Extract the (X, Y) coordinate from the center of the cell holding the provided text.  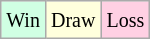
Loss (126, 20)
Draw (72, 20)
Win (24, 20)
